Pinpoint the cell where the given text exists, returning its (x, y) midpoint coordinate. 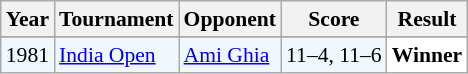
Result (428, 19)
Ami Ghia (230, 55)
Tournament (116, 19)
Year (28, 19)
Winner (428, 55)
Score (334, 19)
India Open (116, 55)
1981 (28, 55)
Opponent (230, 19)
11–4, 11–6 (334, 55)
